For the text-containing cell, return its midpoint in [x, y] coordinate format. 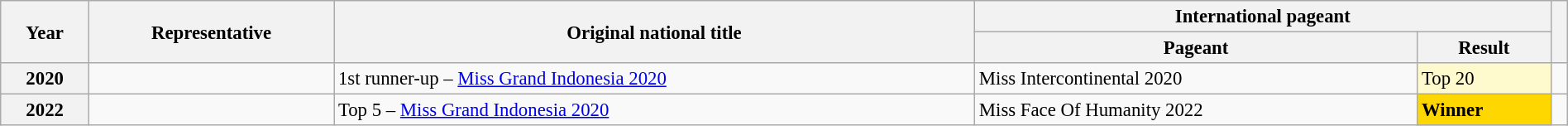
International pageant [1264, 17]
Winner [1484, 110]
Miss Intercontinental 2020 [1196, 79]
2022 [45, 110]
Miss Face Of Humanity 2022 [1196, 110]
Representative [212, 31]
Year [45, 31]
Result [1484, 48]
Original national title [655, 31]
Pageant [1196, 48]
2020 [45, 79]
1st runner-up – Miss Grand Indonesia 2020 [655, 79]
Top 5 – Miss Grand Indonesia 2020 [655, 110]
Top 20 [1484, 79]
